Return [X, Y] of the center of cell containing provided text 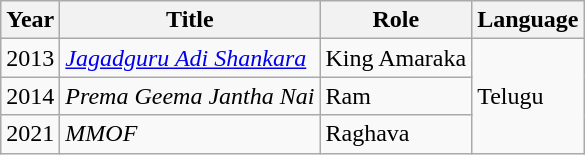
King Amaraka [396, 58]
Raghava [396, 134]
2021 [30, 134]
MMOF [190, 134]
Role [396, 20]
Jagadguru Adi Shankara [190, 58]
Title [190, 20]
2014 [30, 96]
Ram [396, 96]
Year [30, 20]
Telugu [528, 96]
Language [528, 20]
Prema Geema Jantha Nai [190, 96]
2013 [30, 58]
